Scan for the cell matching the given text and deliver its [x, y] coordinate at center. 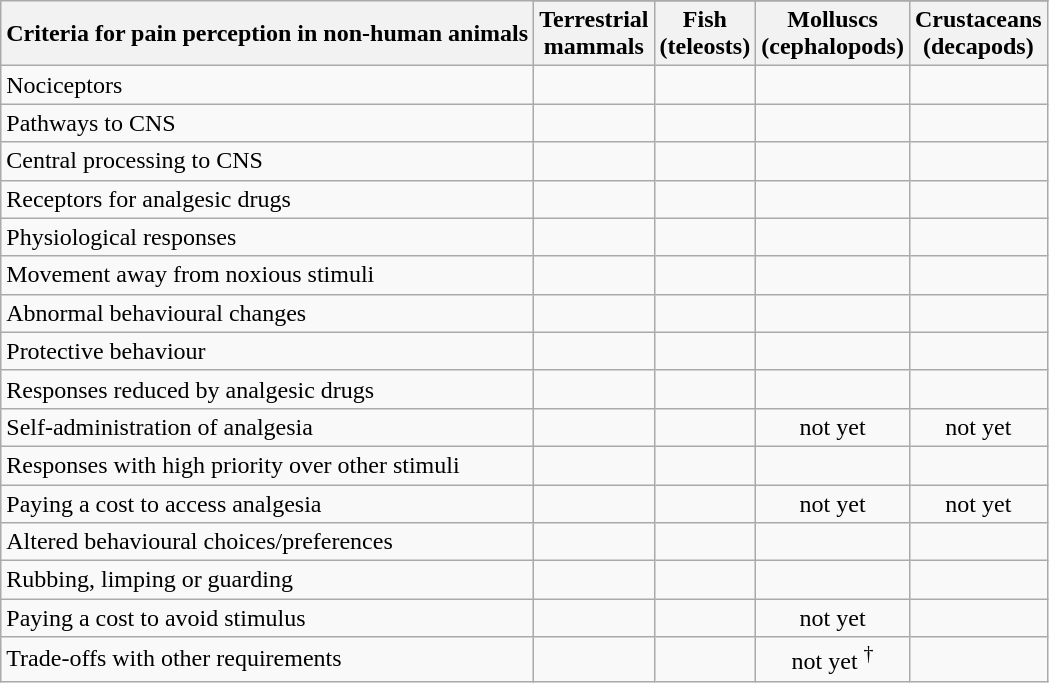
Paying a cost to access analgesia [268, 503]
Criteria for pain perception in non-human animals [268, 34]
Self-administration of analgesia [268, 427]
Pathways to CNS [268, 123]
Nociceptors [268, 85]
Rubbing, limping or guarding [268, 580]
Movement away from noxious stimuli [268, 275]
Altered behavioural choices/preferences [268, 542]
Fish(teleosts) [705, 34]
not yet † [833, 660]
Physiological responses [268, 237]
Molluscs(cephalopods) [833, 34]
Central processing to CNS [268, 161]
Abnormal behavioural changes [268, 313]
Responses reduced by analgesic drugs [268, 389]
Trade-offs with other requirements [268, 660]
Protective behaviour [268, 351]
Receptors for analgesic drugs [268, 199]
Responses with high priority over other stimuli [268, 465]
Paying a cost to avoid stimulus [268, 618]
Terrestrialmammals [594, 34]
Crustaceans(decapods) [978, 34]
